From the cell containing the given text, extract its center point as [X, Y] coordinate. 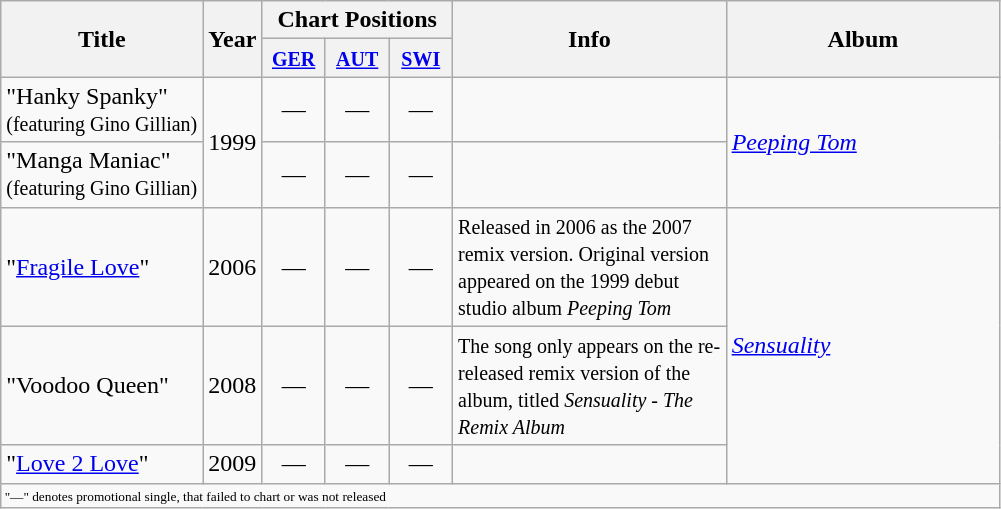
"Hanky Spanky" (featuring Gino Gillian) [102, 110]
SWI [421, 58]
"Love 2 Love" [102, 464]
Chart Positions [358, 20]
"Manga Maniac" (featuring Gino Gillian) [102, 174]
"Voodoo Queen" [102, 386]
1999 [232, 142]
2006 [232, 266]
"—" denotes promotional single, that failed to chart or was not released [500, 495]
Title [102, 39]
Album [863, 39]
Info [590, 39]
GER [294, 58]
Sensuality [863, 345]
The song only appears on the re-released remix version of the album, titled Sensuality - The Remix Album [590, 386]
2008 [232, 386]
"Fragile Love" [102, 266]
AUT [357, 58]
Year [232, 39]
Released in 2006 as the 2007 remix version. Original version appeared on the 1999 debut studio album Peeping Tom [590, 266]
2009 [232, 464]
Peeping Tom [863, 142]
